Find where the given text appears and provide that cell's center as [x, y] coordinate. 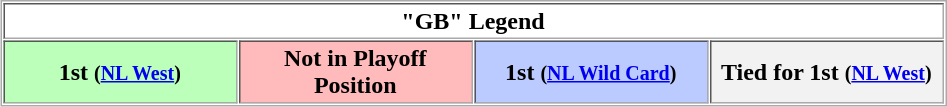
1st (NL Wild Card) [591, 72]
1st (NL West) [120, 72]
Tied for 1st (NL West) [826, 72]
"GB" Legend [473, 21]
Not in Playoff Position [355, 72]
